Capture the cell that displays the provided text and extract its [x, y] central coordinate. 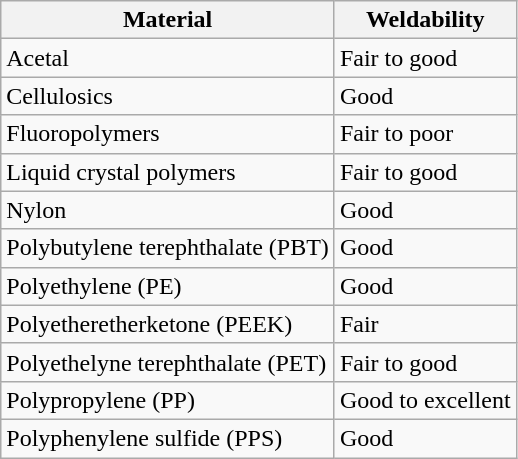
Polyphenylene sulfide (PPS) [168, 438]
Fluoropolymers [168, 134]
Weldability [425, 20]
Fair to poor [425, 134]
Material [168, 20]
Polyethelyne terephthalate (PET) [168, 362]
Fair [425, 324]
Cellulosics [168, 96]
Polyetheretherketone (PEEK) [168, 324]
Good to excellent [425, 400]
Liquid crystal polymers [168, 172]
Polybutylene terephthalate (PBT) [168, 248]
Polyethylene (PE) [168, 286]
Polypropylene (PP) [168, 400]
Nylon [168, 210]
Acetal [168, 58]
